Output the [X, Y] coordinate of the center of the cell containing the given text.  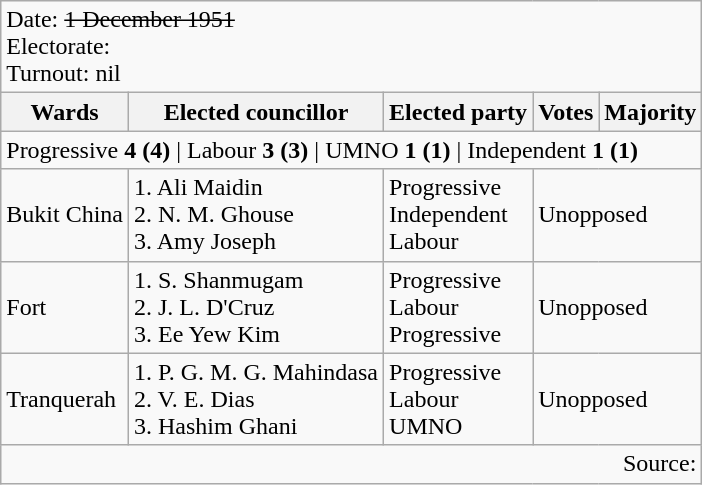
1. Ali Maidin2. N. M. Ghouse3. Amy Joseph [256, 215]
Tranquerah [65, 399]
ProgressiveIndependentLabour [458, 215]
Source: [352, 464]
Elected party [458, 112]
Bukit China [65, 215]
Elected councillor [256, 112]
Date: 1 December 1951Electorate: Turnout: nil [352, 47]
Votes [566, 112]
ProgressiveLabourUMNO [458, 399]
1. S. Shanmugam2. J. L. D'Cruz3. Ee Yew Kim [256, 307]
1. P. G. M. G. Mahindasa2. V. E. Dias3. Hashim Ghani [256, 399]
ProgressiveLabourProgressive [458, 307]
Fort [65, 307]
Majority [650, 112]
Wards [65, 112]
Progressive 4 (4) | Labour 3 (3) | UMNO 1 (1) | Independent 1 (1) [352, 150]
